Return the (X, Y) coordinate for the center point of the cell that contains the specified text.  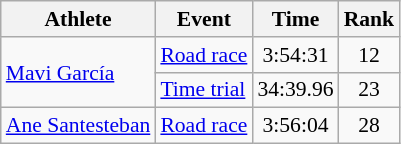
3:56:04 (295, 126)
Time (295, 19)
Mavi García (78, 72)
23 (370, 90)
Time trial (204, 90)
34:39.96 (295, 90)
3:54:31 (295, 55)
28 (370, 126)
Ane Santesteban (78, 126)
Athlete (78, 19)
12 (370, 55)
Rank (370, 19)
Event (204, 19)
